Output the (X, Y) coordinate of the center of the cell containing the given text.  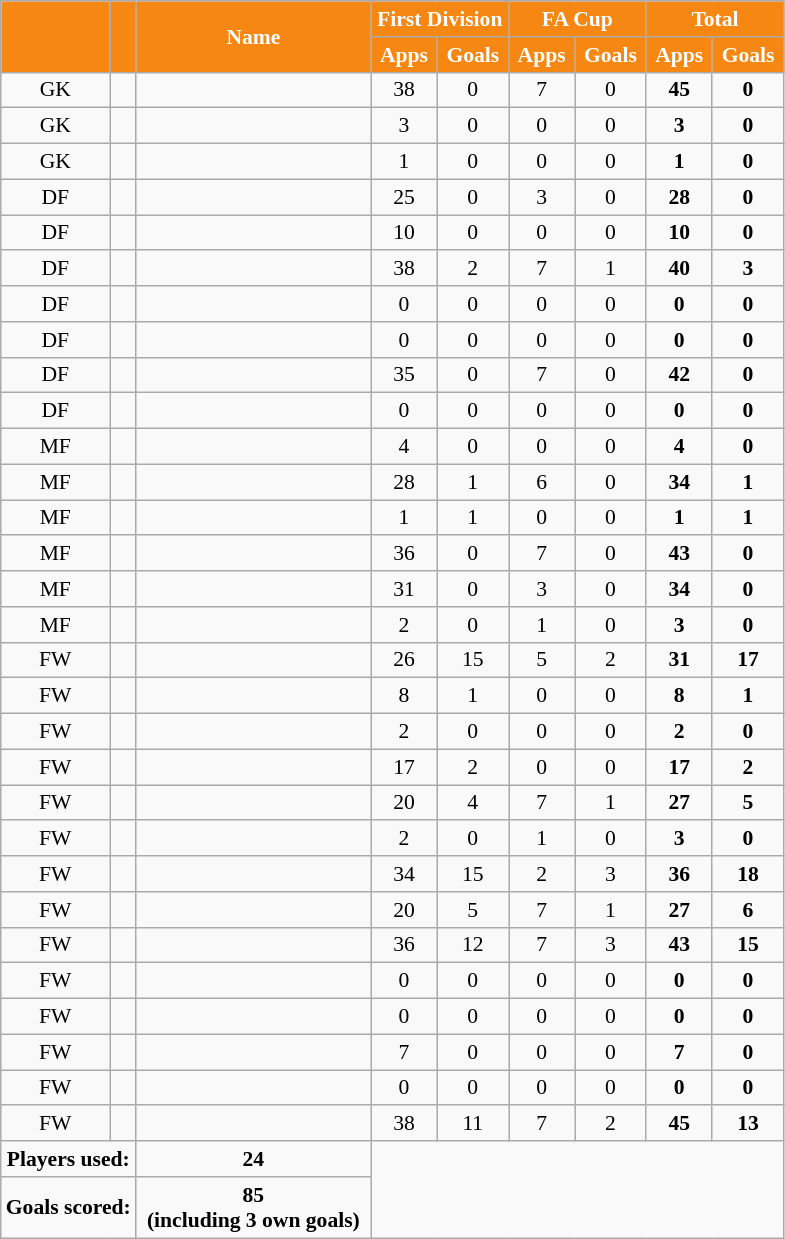
18 (748, 874)
24 (254, 1159)
42 (679, 375)
25 (404, 197)
Goals scored: (68, 1208)
Total (715, 19)
First Division (440, 19)
Name (254, 36)
FA Cup (578, 19)
40 (679, 269)
35 (404, 375)
11 (473, 1124)
13 (748, 1124)
Players used: (68, 1159)
26 (404, 660)
12 (473, 945)
85 (including 3 own goals) (254, 1208)
